Output the [X, Y] coordinate of the center of the cell containing the given text.  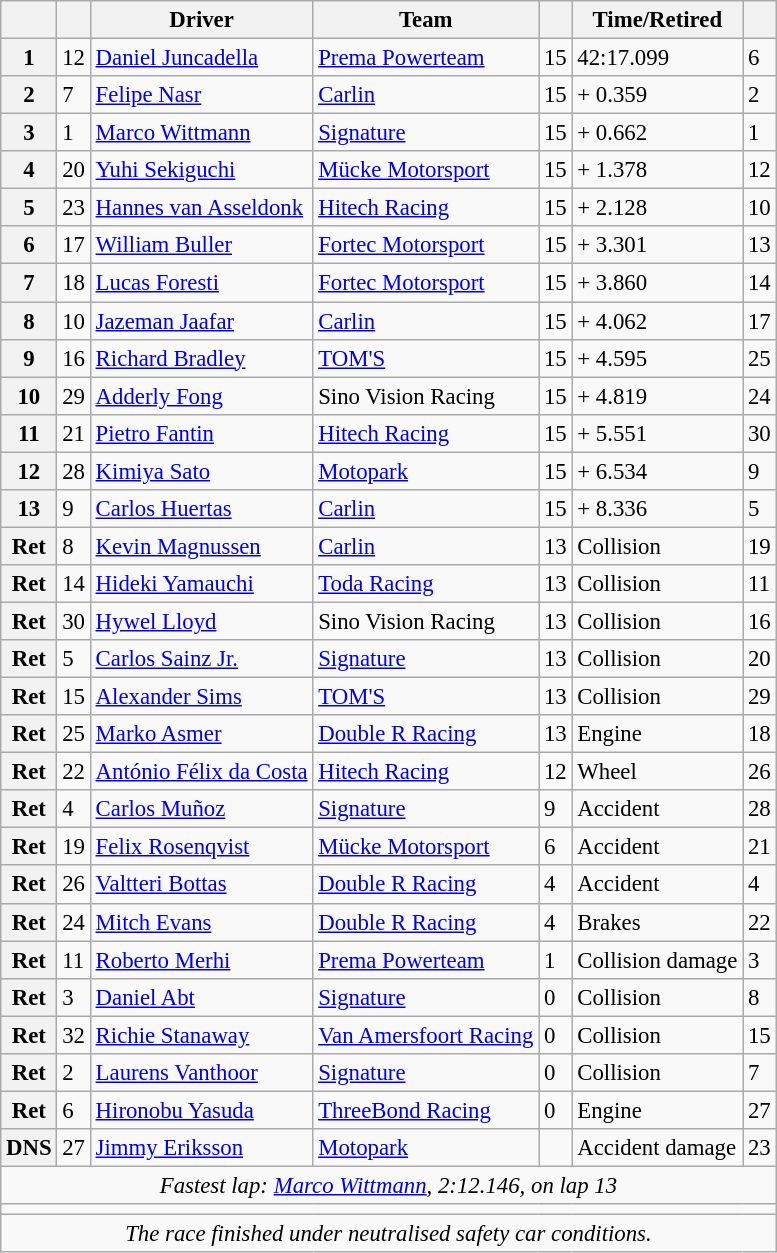
Collision damage [658, 960]
Brakes [658, 922]
António Félix da Costa [202, 772]
Carlos Huertas [202, 509]
Adderly Fong [202, 396]
+ 3.301 [658, 245]
Alexander Sims [202, 697]
Richie Stanaway [202, 1035]
+ 2.128 [658, 208]
Team [426, 20]
Richard Bradley [202, 358]
+ 4.819 [658, 396]
Driver [202, 20]
Hideki Yamauchi [202, 584]
Time/Retired [658, 20]
+ 1.378 [658, 170]
Accident damage [658, 1148]
+ 0.359 [658, 95]
Kimiya Sato [202, 471]
Van Amersfoort Racing [426, 1035]
Jazeman Jaafar [202, 321]
Jimmy Eriksson [202, 1148]
Yuhi Sekiguchi [202, 170]
Felix Rosenqvist [202, 847]
Wheel [658, 772]
Hironobu Yasuda [202, 1110]
+ 5.551 [658, 433]
Hannes van Asseldonk [202, 208]
32 [74, 1035]
ThreeBond Racing [426, 1110]
Daniel Juncadella [202, 58]
+ 0.662 [658, 133]
Daniel Abt [202, 997]
Hywel Lloyd [202, 621]
+ 4.595 [658, 358]
+ 8.336 [658, 509]
Marco Wittmann [202, 133]
Toda Racing [426, 584]
Lucas Foresti [202, 283]
+ 4.062 [658, 321]
Marko Asmer [202, 734]
Fastest lap: Marco Wittmann, 2:12.146, on lap 13 [388, 1185]
Felipe Nasr [202, 95]
Pietro Fantin [202, 433]
+ 3.860 [658, 283]
Carlos Sainz Jr. [202, 659]
The race finished under neutralised safety car conditions. [388, 1234]
William Buller [202, 245]
Carlos Muñoz [202, 809]
Valtteri Bottas [202, 885]
42:17.099 [658, 58]
Kevin Magnussen [202, 546]
Mitch Evans [202, 922]
Roberto Merhi [202, 960]
+ 6.534 [658, 471]
DNS [29, 1148]
Laurens Vanthoor [202, 1073]
